Scan for the cell matching the given text and deliver its [X, Y] coordinate at center. 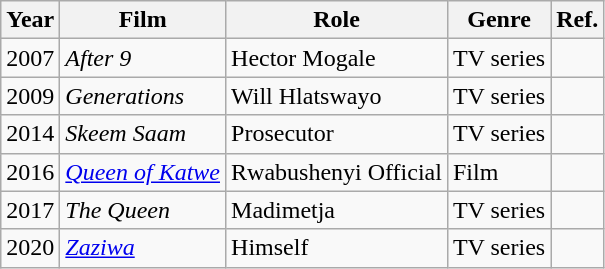
Rwabushenyi Official [337, 172]
Generations [143, 96]
Prosecutor [337, 134]
2020 [30, 248]
Year [30, 20]
After 9 [143, 58]
Madimetja [337, 210]
2014 [30, 134]
Zaziwa [143, 248]
Queen of Katwe [143, 172]
Skeem Saam [143, 134]
Will Hlatswayo [337, 96]
2007 [30, 58]
2016 [30, 172]
Hector Mogale [337, 58]
The Queen [143, 210]
Himself [337, 248]
2009 [30, 96]
2017 [30, 210]
Ref. [578, 20]
Role [337, 20]
Genre [498, 20]
